Detect which cell encompasses the target text, then output its [X, Y] center coordinate. 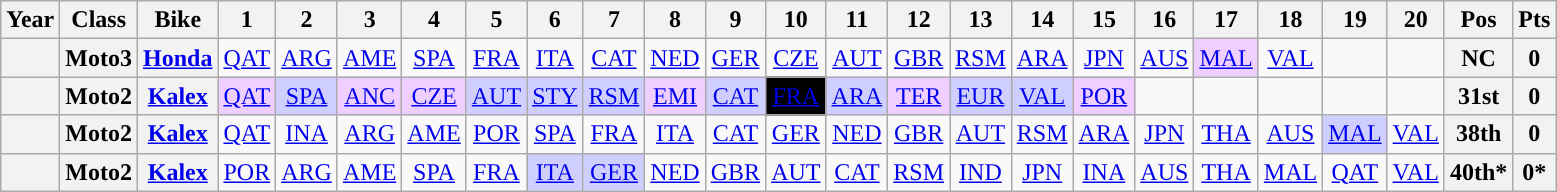
7 [614, 20]
9 [735, 20]
40th* [1478, 172]
3 [369, 20]
Pos [1478, 20]
6 [555, 20]
Year [30, 20]
20 [1416, 20]
TER [919, 96]
ANC [369, 96]
14 [1042, 20]
5 [496, 20]
Pts [1534, 20]
17 [1226, 20]
4 [434, 20]
19 [1355, 20]
Honda [178, 58]
EUR [981, 96]
IND [981, 172]
Bike [178, 20]
10 [796, 20]
15 [1104, 20]
12 [919, 20]
Moto3 [99, 58]
31st [1478, 96]
1 [247, 20]
16 [1164, 20]
0* [1534, 172]
NC [1478, 58]
EMI [675, 96]
Class [99, 20]
STY [555, 96]
8 [675, 20]
18 [1290, 20]
11 [857, 20]
38th [1478, 134]
2 [307, 20]
13 [981, 20]
